Search for the cell housing the specified text and yield its (x, y) center coordinate. 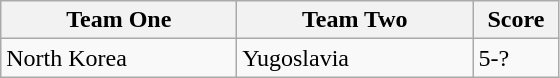
Yugoslavia (355, 58)
Team One (119, 20)
5-? (516, 58)
Team Two (355, 20)
North Korea (119, 58)
Score (516, 20)
